Extract the (x, y) coordinate from the center of the cell holding the provided text.  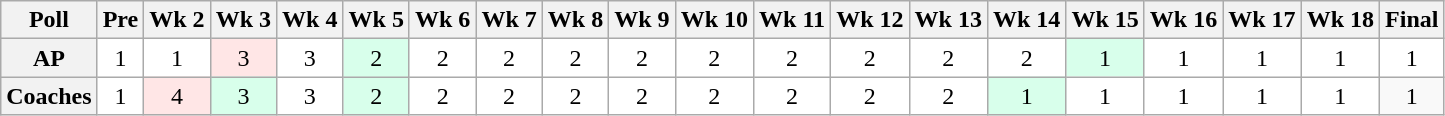
Wk 15 (1105, 20)
Coaches (49, 96)
4 (177, 96)
Wk 17 (1262, 20)
Wk 10 (714, 20)
Wk 8 (575, 20)
Final (1412, 20)
Wk 5 (376, 20)
Wk 2 (177, 20)
Wk 16 (1183, 20)
Wk 14 (1026, 20)
Wk 7 (509, 20)
Wk 11 (792, 20)
Wk 9 (642, 20)
Wk 18 (1340, 20)
Pre (120, 20)
AP (49, 58)
Wk 3 (243, 20)
Wk 6 (442, 20)
Wk 4 (310, 20)
Wk 13 (948, 20)
Poll (49, 20)
Wk 12 (870, 20)
